Pinpoint the cell where the given text exists, returning its [x, y] midpoint coordinate. 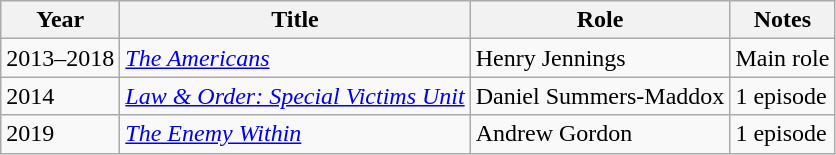
Title [295, 20]
Year [60, 20]
Notes [782, 20]
Law & Order: Special Victims Unit [295, 96]
Daniel Summers-Maddox [600, 96]
Henry Jennings [600, 58]
2019 [60, 134]
Role [600, 20]
Main role [782, 58]
2013–2018 [60, 58]
2014 [60, 96]
The Americans [295, 58]
The Enemy Within [295, 134]
Andrew Gordon [600, 134]
